Return the [X, Y] coordinate for the center point of the cell that contains the specified text.  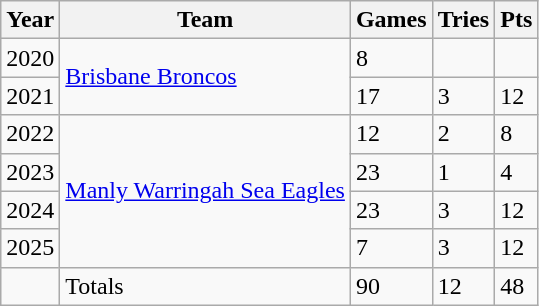
2 [464, 134]
Team [206, 20]
Brisbane Broncos [206, 77]
Manly Warringah Sea Eagles [206, 191]
17 [391, 96]
2025 [30, 248]
48 [516, 286]
90 [391, 286]
Tries [464, 20]
2022 [30, 134]
2021 [30, 96]
Totals [206, 286]
1 [464, 172]
Year [30, 20]
2024 [30, 210]
4 [516, 172]
Pts [516, 20]
Games [391, 20]
2023 [30, 172]
7 [391, 248]
2020 [30, 58]
